From the cell containing the given text, extract its center point as (x, y) coordinate. 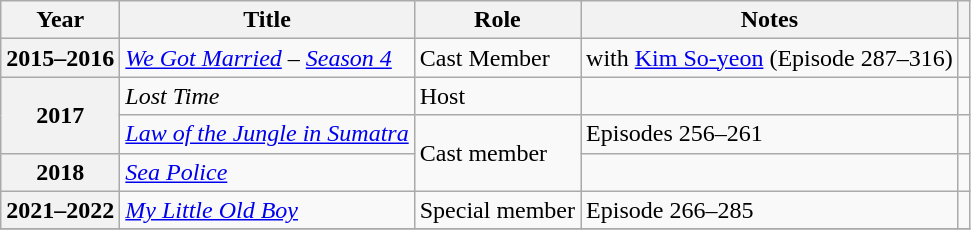
Law of the Jungle in Sumatra (267, 134)
Sea Police (267, 172)
2015–2016 (60, 58)
Title (267, 20)
Host (497, 96)
My Little Old Boy (267, 210)
Year (60, 20)
Episode 266–285 (770, 210)
2017 (60, 115)
Cast member (497, 153)
Lost Time (267, 96)
2018 (60, 172)
Special member (497, 210)
We Got Married – Season 4 (267, 58)
Notes (770, 20)
Episodes 256–261 (770, 134)
Role (497, 20)
2021–2022 (60, 210)
Cast Member (497, 58)
with Kim So-yeon (Episode 287–316) (770, 58)
